For the text-containing cell, return its midpoint in (x, y) coordinate format. 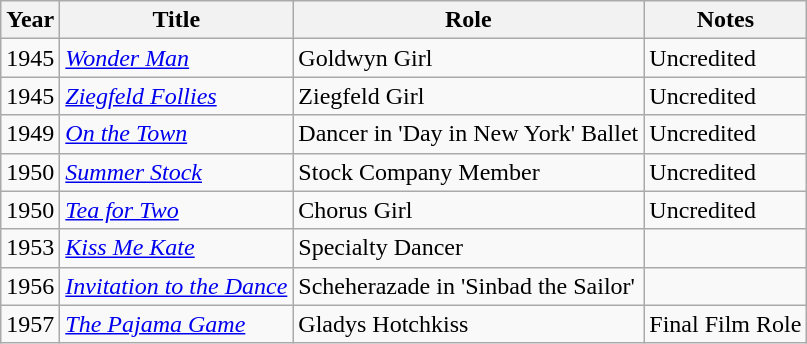
Role (468, 20)
Chorus Girl (468, 210)
Wonder Man (176, 58)
Final Film Role (726, 324)
Stock Company Member (468, 172)
1957 (30, 324)
Notes (726, 20)
1956 (30, 286)
Ziegfeld Girl (468, 96)
On the Town (176, 134)
Kiss Me Kate (176, 248)
Year (30, 20)
The Pajama Game (176, 324)
1953 (30, 248)
Invitation to the Dance (176, 286)
Ziegfeld Follies (176, 96)
Specialty Dancer (468, 248)
Gladys Hotchkiss (468, 324)
Title (176, 20)
1949 (30, 134)
Tea for Two (176, 210)
Summer Stock (176, 172)
Dancer in 'Day in New York' Ballet (468, 134)
Scheherazade in 'Sinbad the Sailor' (468, 286)
Goldwyn Girl (468, 58)
